Return [X, Y] of the center of cell containing provided text 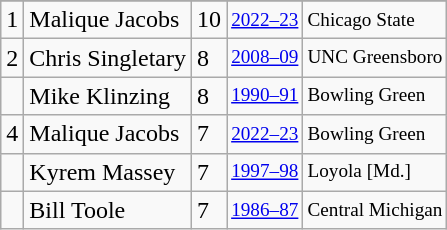
1990–91 [265, 96]
Kyrem Massey [108, 172]
1997–98 [265, 172]
2008–09 [265, 58]
Chris Singletary [108, 58]
2 [12, 58]
UNC Greensboro [375, 58]
1 [12, 20]
10 [210, 20]
4 [12, 134]
Chicago State [375, 20]
Bill Toole [108, 210]
1986–87 [265, 210]
Loyola [Md.] [375, 172]
Central Michigan [375, 210]
Mike Klinzing [108, 96]
